Search for the cell housing the specified text and yield its [X, Y] center coordinate. 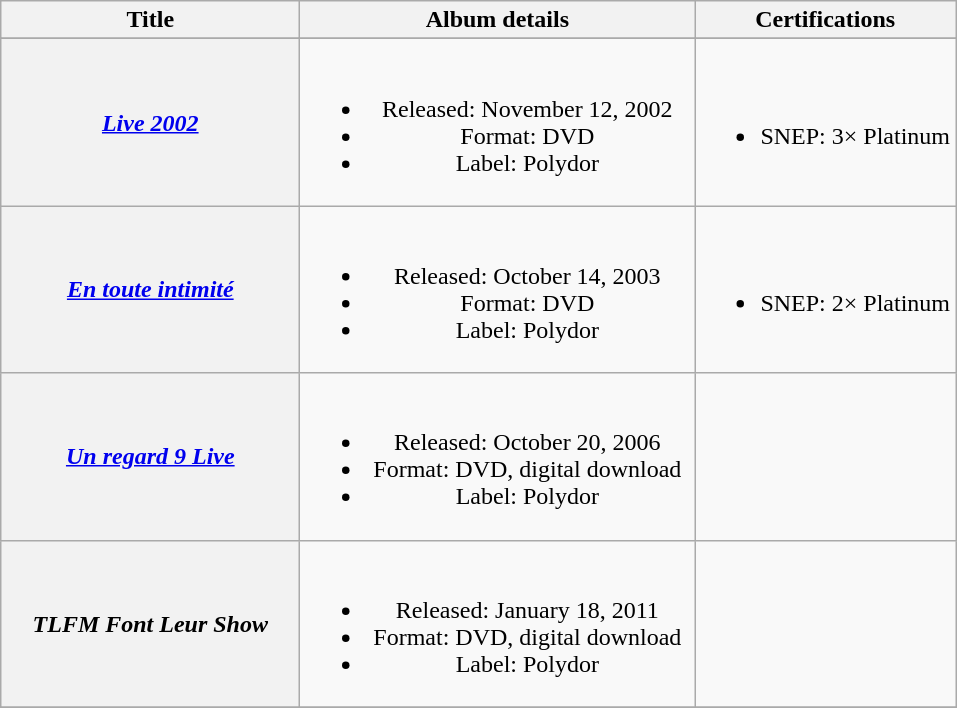
Released: October 14, 2003Format: DVDLabel: Polydor [498, 290]
Released: October 20, 2006Format: DVD, digital downloadLabel: Polydor [498, 456]
Released: November 12, 2002Format: DVDLabel: Polydor [498, 122]
Album details [498, 20]
Live 2002 [150, 122]
TLFM Font Leur Show [150, 624]
SNEP: 2× Platinum [826, 290]
Released: January 18, 2011Format: DVD, digital downloadLabel: Polydor [498, 624]
Un regard 9 Live [150, 456]
En toute intimité [150, 290]
Title [150, 20]
Certifications [826, 20]
SNEP: 3× Platinum [826, 122]
